Identify which cell holds the provided text, then report its [x, y] central coordinate. 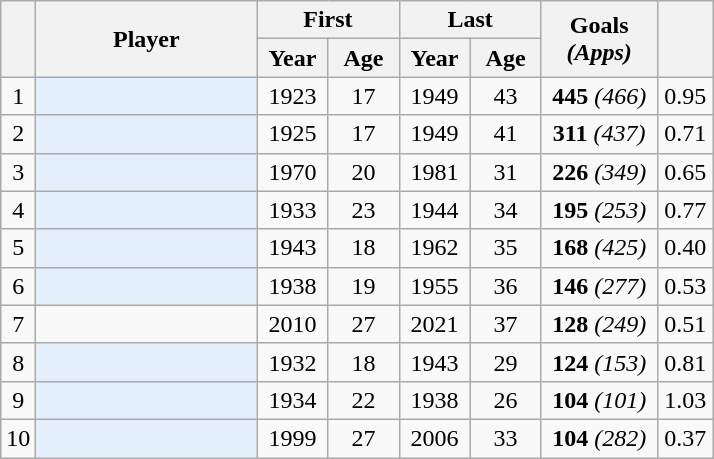
9 [18, 400]
41 [506, 134]
1981 [434, 172]
1 [18, 96]
0.71 [685, 134]
1970 [292, 172]
1925 [292, 134]
31 [506, 172]
19 [364, 286]
Player [146, 39]
First [328, 20]
29 [506, 362]
128 (249) [599, 324]
1934 [292, 400]
0.81 [685, 362]
8 [18, 362]
104 (282) [599, 438]
6 [18, 286]
10 [18, 438]
34 [506, 210]
37 [506, 324]
23 [364, 210]
2 [18, 134]
20 [364, 172]
445 (466) [599, 96]
22 [364, 400]
2006 [434, 438]
124 (153) [599, 362]
195 (253) [599, 210]
1944 [434, 210]
33 [506, 438]
5 [18, 248]
1955 [434, 286]
168 (425) [599, 248]
0.51 [685, 324]
146 (277) [599, 286]
7 [18, 324]
26 [506, 400]
43 [506, 96]
0.65 [685, 172]
1932 [292, 362]
35 [506, 248]
104 (101) [599, 400]
1923 [292, 96]
2010 [292, 324]
0.37 [685, 438]
Goals(Apps) [599, 39]
2021 [434, 324]
1.03 [685, 400]
4 [18, 210]
1933 [292, 210]
0.53 [685, 286]
1999 [292, 438]
226 (349) [599, 172]
311 (437) [599, 134]
0.95 [685, 96]
3 [18, 172]
Last [470, 20]
36 [506, 286]
1962 [434, 248]
0.77 [685, 210]
0.40 [685, 248]
